Return (X, Y) of the center of cell containing provided text 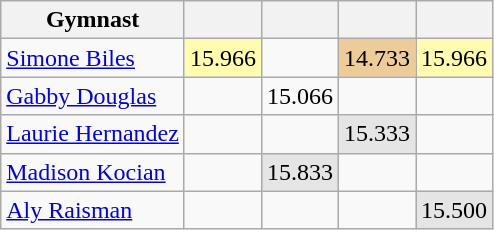
15.066 (300, 96)
Madison Kocian (93, 172)
15.333 (378, 134)
Simone Biles (93, 58)
Gabby Douglas (93, 96)
15.500 (454, 210)
15.833 (300, 172)
Aly Raisman (93, 210)
Laurie Hernandez (93, 134)
Gymnast (93, 20)
14.733 (378, 58)
